Detect which cell encompasses the target text, then output its [x, y] center coordinate. 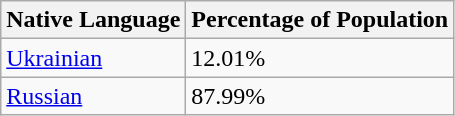
Native Language [94, 20]
Ukrainian [94, 58]
87.99% [320, 96]
Percentage of Population [320, 20]
Russian [94, 96]
12.01% [320, 58]
